Capture the cell that displays the provided text and extract its (x, y) central coordinate. 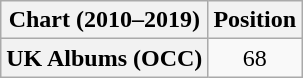
UK Albums (OCC) (104, 58)
Position (255, 20)
68 (255, 58)
Chart (2010–2019) (104, 20)
